Return (X, Y) of the center of cell containing provided text 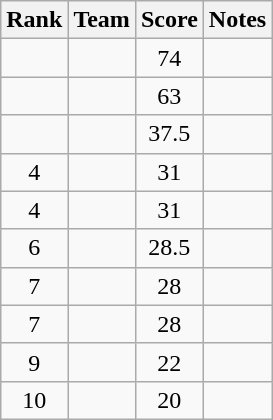
28.5 (169, 248)
9 (34, 362)
37.5 (169, 134)
20 (169, 400)
Notes (237, 20)
63 (169, 96)
10 (34, 400)
6 (34, 248)
22 (169, 362)
Score (169, 20)
74 (169, 58)
Rank (34, 20)
Team (102, 20)
